Provide the (x, y) coordinate of the cell's center where the given text is located.  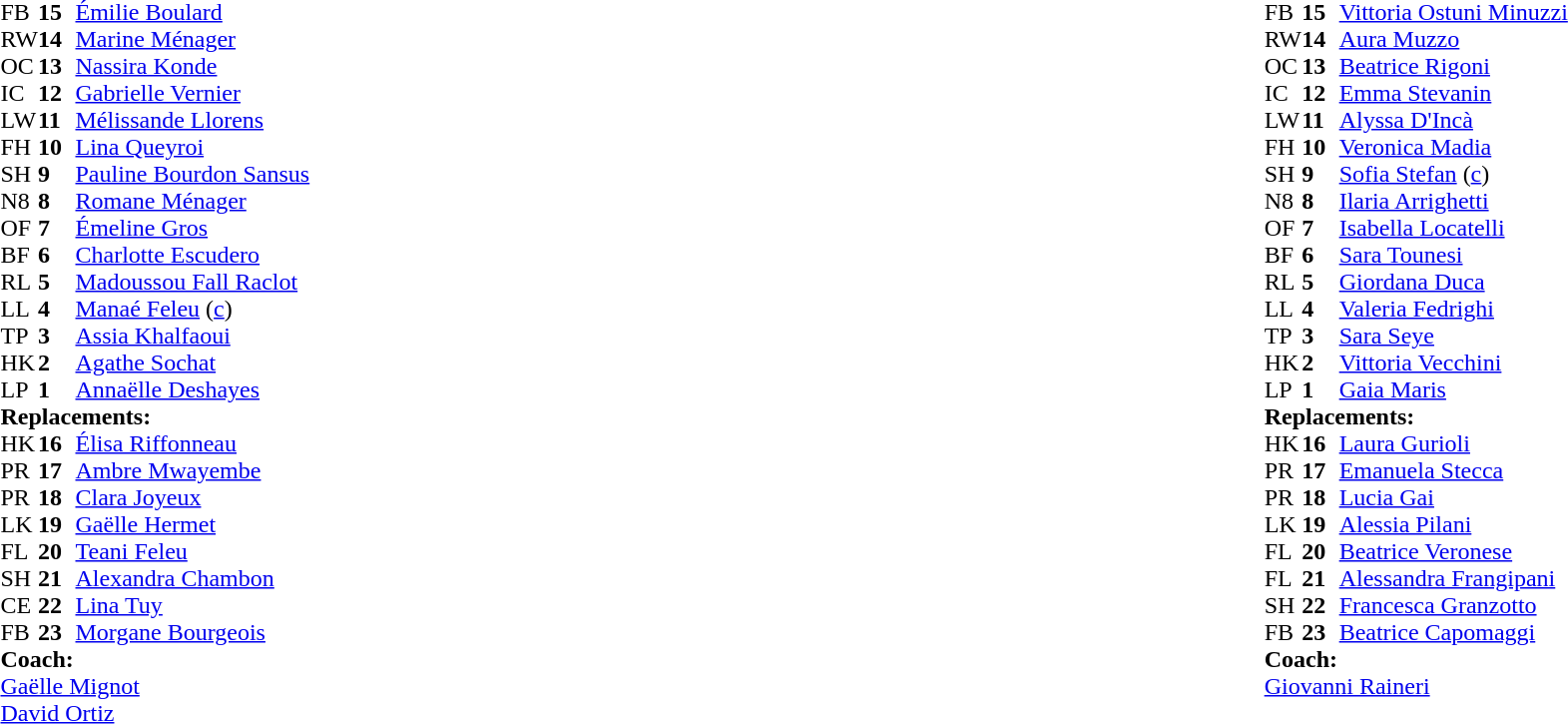
Francesca Granzotto (1453, 605)
Valeria Fedrighi (1453, 310)
Lucia Gai (1453, 497)
Ambre Mwayembe (194, 471)
Lina Queyroi (194, 148)
Giovanni Raineri (1416, 687)
Beatrice Veronese (1453, 551)
Gaëlle Hermet (194, 525)
Marine Ménager (194, 40)
Ilaria Arrighetti (1453, 202)
Assia Khalfaoui (194, 336)
Lina Tuy (194, 605)
Nassira Konde (194, 66)
Mélissande Llorens (194, 120)
Isabella Locatelli (1453, 228)
Sofia Stefan (c) (1453, 174)
Emma Stevanin (1453, 94)
Charlotte Escudero (194, 256)
Émeline Gros (194, 228)
Annaëlle Deshayes (194, 389)
Gaia Maris (1453, 389)
Emanuela Stecca (1453, 471)
Morgane Bourgeois (194, 633)
CE (19, 605)
Élisa Riffonneau (194, 443)
Beatrice Capomaggi (1453, 633)
Veronica Madia (1453, 148)
Teani Feleu (194, 551)
Agathe Sochat (194, 363)
Alessia Pilani (1453, 525)
Alyssa D'Incà (1453, 120)
Madoussou Fall Raclot (194, 282)
Alexandra Chambon (194, 579)
Beatrice Rigoni (1453, 66)
Laura Gurioli (1453, 443)
Pauline Bourdon Sansus (194, 174)
Romane Ménager (194, 202)
Sara Tounesi (1453, 256)
Clara Joyeux (194, 497)
Manaé Feleu (c) (194, 310)
Alessandra Frangipani (1453, 579)
Gabrielle Vernier (194, 94)
Sara Seye (1453, 336)
Aura Muzzo (1453, 40)
Vittoria Vecchini (1453, 363)
Giordana Duca (1453, 282)
